Capture the cell that displays the provided text and extract its (x, y) central coordinate. 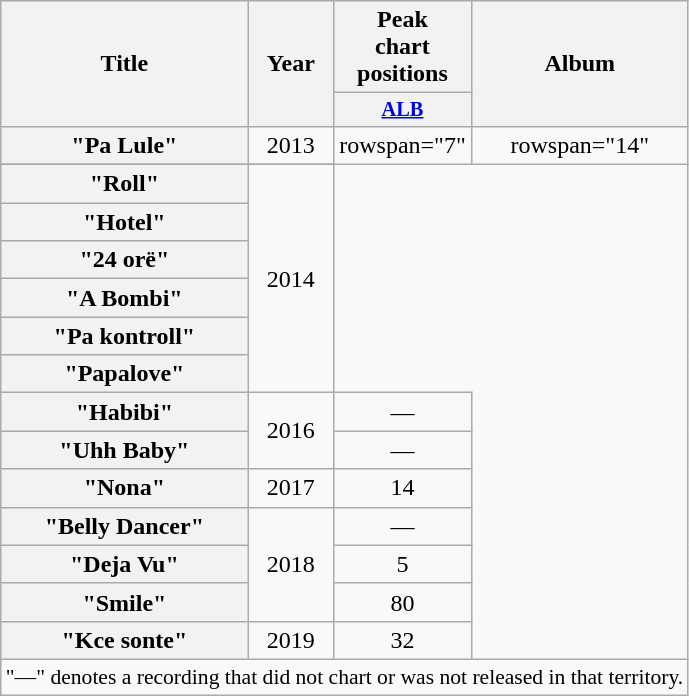
ALB (403, 110)
5 (403, 564)
2013 (291, 145)
rowspan="14" (580, 145)
Peakchartpositions (403, 47)
"Deja Vu" (124, 564)
"Papalove" (124, 374)
"—" denotes a recording that did not chart or was not released in that territory. (345, 677)
"Roll" (124, 184)
"Pa kontroll" (124, 336)
14 (403, 488)
2018 (291, 564)
Year (291, 64)
"Habibi" (124, 412)
2019 (291, 640)
"Pa Lule" (124, 145)
"Nona" (124, 488)
"Hotel" (124, 222)
2017 (291, 488)
rowspan="7" (403, 145)
"Smile" (124, 602)
"24 orë" (124, 260)
"Kce sonte" (124, 640)
2014 (291, 279)
2016 (291, 431)
80 (403, 602)
Album (580, 64)
Title (124, 64)
"A Bombi" (124, 298)
"Belly Dancer" (124, 526)
"Uhh Baby" (124, 450)
32 (403, 640)
